Locate the cell with the specified text and output its [x, y] center coordinate. 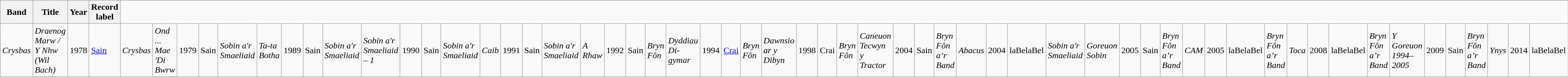
Goreuon Sobin [1102, 50]
Dawnsio ar y Dibyn [779, 50]
1998 [807, 50]
1978 [78, 50]
Abacus [971, 50]
Year [78, 12]
Ynys [1498, 50]
2009 [1435, 50]
Title [50, 12]
Caib [491, 50]
Record label [105, 12]
2014 [1519, 50]
1990 [411, 50]
1989 [292, 50]
Toca [1297, 50]
A Rhaw [592, 50]
Band [17, 12]
Dyddiau Di-gymar [683, 50]
2008 [1318, 50]
CAM [1194, 50]
Caneuon Tecwyn y Tractor [876, 50]
Draenog Marw / Y Nhw (Wil Bach) [50, 50]
Ond ... Mae 'Di Bwrw [165, 50]
Sobin a'r Smaeliaid – 1 [381, 50]
1994 [711, 50]
1991 [511, 50]
Ta-ta Botha [269, 50]
Y Goreuon 1994–2005 [1407, 50]
1979 [188, 50]
1992 [615, 50]
